Find where the given text appears and provide that cell's center as [X, Y] coordinate. 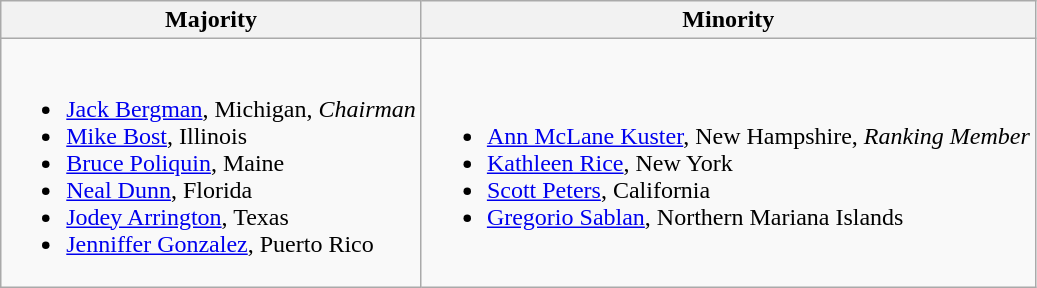
Jack Bergman, Michigan, ChairmanMike Bost, IllinoisBruce Poliquin, MaineNeal Dunn, FloridaJodey Arrington, TexasJenniffer Gonzalez, Puerto Rico [212, 163]
Majority [212, 20]
Minority [728, 20]
Ann McLane Kuster, New Hampshire, Ranking MemberKathleen Rice, New YorkScott Peters, CaliforniaGregorio Sablan, Northern Mariana Islands [728, 163]
